For the text-containing cell, return its midpoint in (x, y) coordinate format. 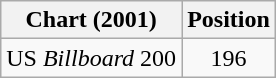
196 (229, 58)
Position (229, 20)
Chart (2001) (92, 20)
US Billboard 200 (92, 58)
